Extract the [x, y] coordinate from the center of the cell holding the provided text.  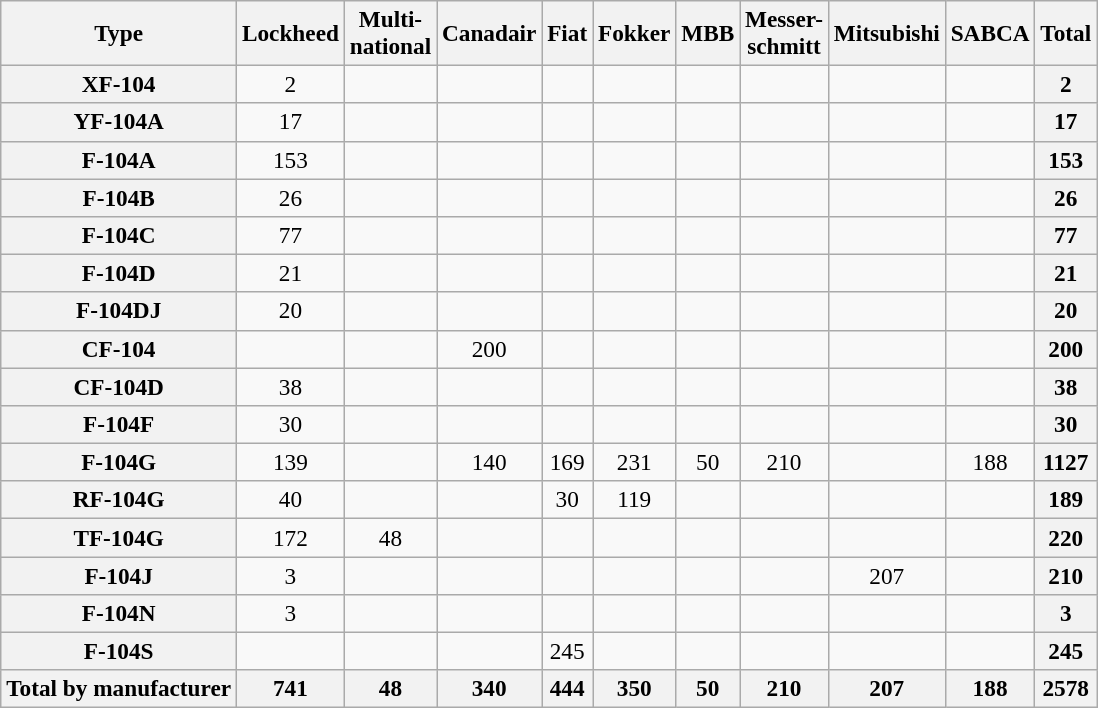
Lockheed [291, 32]
340 [490, 689]
1127 [1066, 462]
Total by manufacturer [119, 689]
CF-104D [119, 386]
Type [119, 32]
XF-104 [119, 84]
Multi-national [390, 32]
741 [291, 689]
F-104S [119, 651]
2578 [1066, 689]
F-104F [119, 424]
F-104N [119, 613]
119 [634, 500]
444 [568, 689]
172 [291, 537]
169 [568, 462]
YF-104A [119, 122]
F-104A [119, 160]
220 [1066, 537]
231 [634, 462]
Canadair [490, 32]
RF-104G [119, 500]
CF-104 [119, 349]
Fiat [568, 32]
Messer-schmitt [784, 32]
40 [291, 500]
F-104J [119, 575]
Fokker [634, 32]
140 [490, 462]
F-104D [119, 273]
F-104DJ [119, 311]
F-104B [119, 197]
TF-104G [119, 537]
MBB [708, 32]
350 [634, 689]
139 [291, 462]
SABCA [990, 32]
F-104C [119, 235]
F-104G [119, 462]
189 [1066, 500]
Total [1066, 32]
Mitsubishi [886, 32]
